Locate the cell with the specified text and output its (X, Y) center coordinate. 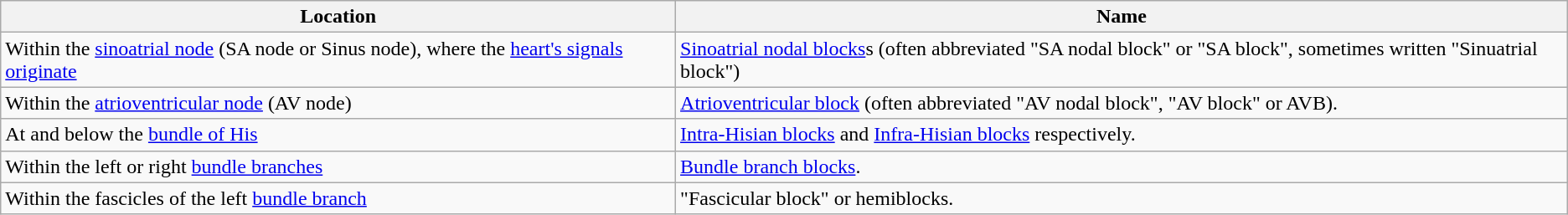
Location (338, 17)
Sinoatrial nodal blockss (often abbreviated "SA nodal block" or "SA block", sometimes written "Sinuatrial block") (1122, 60)
Intra-Hisian blocks and Infra-Hisian blocks respectively. (1122, 135)
Within the atrioventricular node (AV node) (338, 103)
Within the left or right bundle branches (338, 166)
"Fascicular block" or hemiblocks. (1122, 198)
Atrioventricular block (often abbreviated "AV nodal block", "AV block" or AVB). (1122, 103)
At and below the bundle of His (338, 135)
Within the fascicles of the left bundle branch (338, 198)
Within the sinoatrial node (SA node or Sinus node), where the heart's signals originate (338, 60)
Name (1122, 17)
Bundle branch blocks. (1122, 166)
